Return (x, y) of the center of cell containing provided text 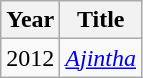
Title (101, 20)
2012 (30, 58)
Ajintha (101, 58)
Year (30, 20)
